Pinpoint the cell where the given text exists, returning its (x, y) midpoint coordinate. 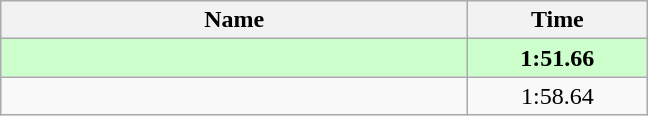
1:51.66 (558, 58)
Name (234, 20)
Time (558, 20)
1:58.64 (558, 96)
